Provide the (x, y) coordinate of the cell's center where the given text is located.  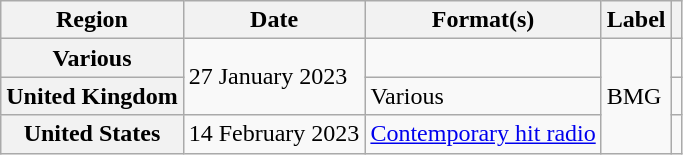
27 January 2023 (274, 77)
Region (92, 20)
Format(s) (483, 20)
United Kingdom (92, 96)
Date (274, 20)
Label (636, 20)
BMG (636, 96)
United States (92, 134)
Contemporary hit radio (483, 134)
14 February 2023 (274, 134)
